Locate the cell with the specified text and output its [x, y] center coordinate. 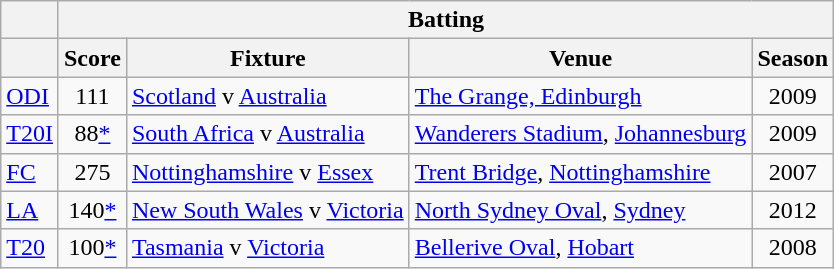
Venue [580, 58]
LA [30, 210]
ODI [30, 96]
New South Wales v Victoria [268, 210]
T20 [30, 248]
Scotland v Australia [268, 96]
T20I [30, 134]
Tasmania v Victoria [268, 248]
88* [92, 134]
South Africa v Australia [268, 134]
275 [92, 172]
2012 [793, 210]
FC [30, 172]
Nottinghamshire v Essex [268, 172]
2007 [793, 172]
Wanderers Stadium, Johannesburg [580, 134]
140* [92, 210]
100* [92, 248]
Score [92, 58]
111 [92, 96]
Batting [446, 20]
North Sydney Oval, Sydney [580, 210]
Season [793, 58]
Bellerive Oval, Hobart [580, 248]
2008 [793, 248]
The Grange, Edinburgh [580, 96]
Trent Bridge, Nottinghamshire [580, 172]
Fixture [268, 58]
